For the text-containing cell, return its midpoint in (x, y) coordinate format. 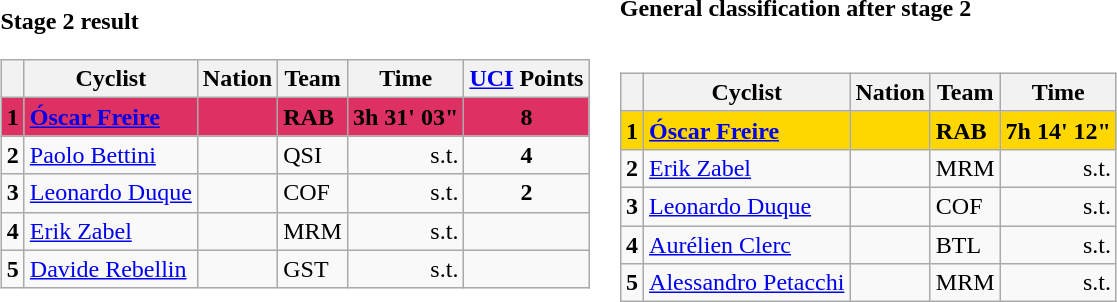
Alessandro Petacchi (747, 283)
UCI Points (526, 79)
Aurélien Clerc (747, 245)
QSI (313, 155)
Davide Rebellin (110, 269)
8 (526, 117)
3h 31' 03" (405, 117)
7h 14' 12" (1058, 130)
BTL (965, 245)
GST (313, 269)
Paolo Bettini (110, 155)
